Extract the [x, y] coordinate from the center of the cell holding the provided text.  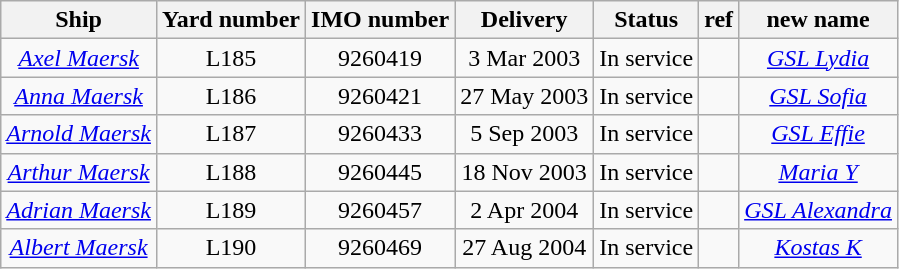
IMO number [380, 20]
Axel Maersk [79, 58]
9260457 [380, 210]
L187 [230, 134]
18 Nov 2003 [524, 172]
L186 [230, 96]
L190 [230, 248]
9260469 [380, 248]
27 Aug 2004 [524, 248]
Yard number [230, 20]
9260419 [380, 58]
Status [646, 20]
Anna Maersk [79, 96]
GSL Effie [818, 134]
Maria Y [818, 172]
9260445 [380, 172]
GSL Lydia [818, 58]
Arnold Maersk [79, 134]
Kostas K [818, 248]
Arthur Maersk [79, 172]
Adrian Maersk [79, 210]
9260433 [380, 134]
3 Mar 2003 [524, 58]
L189 [230, 210]
5 Sep 2003 [524, 134]
GSL Sofia [818, 96]
27 May 2003 [524, 96]
Albert Maersk [79, 248]
L188 [230, 172]
new name [818, 20]
2 Apr 2004 [524, 210]
9260421 [380, 96]
GSL Alexandra [818, 210]
ref [719, 20]
Ship [79, 20]
L185 [230, 58]
Delivery [524, 20]
